Find where the given text appears and provide that cell's center as [x, y] coordinate. 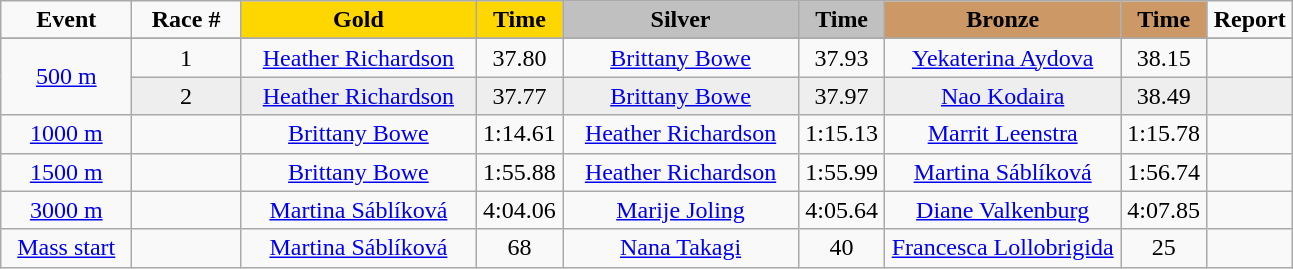
Marije Joling [680, 210]
1000 m [66, 134]
1 [186, 58]
40 [842, 248]
Report [1250, 20]
Marrit Leenstra [1003, 134]
Silver [680, 20]
1:14.61 [519, 134]
Francesca Lollobrigida [1003, 248]
Bronze [1003, 20]
1500 m [66, 172]
1:56.74 [1164, 172]
3000 m [66, 210]
68 [519, 248]
2 [186, 96]
Gold [358, 20]
Yekaterina Aydova [1003, 58]
37.93 [842, 58]
Nana Takagi [680, 248]
Nao Kodaira [1003, 96]
Mass start [66, 248]
1:15.78 [1164, 134]
1:55.88 [519, 172]
4:05.64 [842, 210]
1:15.13 [842, 134]
37.97 [842, 96]
1:55.99 [842, 172]
4:04.06 [519, 210]
37.77 [519, 96]
4:07.85 [1164, 210]
25 [1164, 248]
37.80 [519, 58]
Race # [186, 20]
38.15 [1164, 58]
500 m [66, 77]
38.49 [1164, 96]
Event [66, 20]
Diane Valkenburg [1003, 210]
